Locate the cell with the specified text and output its (X, Y) center coordinate. 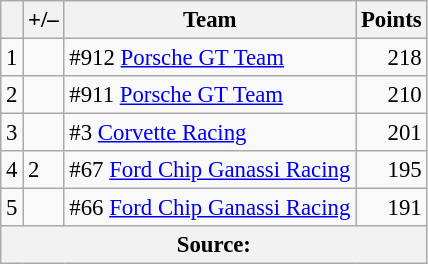
1 (12, 58)
Team (210, 20)
#3 Corvette Racing (210, 133)
4 (12, 170)
Source: (214, 245)
+/– (44, 20)
#911 Porsche GT Team (210, 95)
3 (12, 133)
#66 Ford Chip Ganassi Racing (210, 208)
191 (392, 208)
5 (12, 208)
#67 Ford Chip Ganassi Racing (210, 170)
#912 Porsche GT Team (210, 58)
218 (392, 58)
195 (392, 170)
210 (392, 95)
201 (392, 133)
Points (392, 20)
